Capture the cell that displays the provided text and extract its [X, Y] central coordinate. 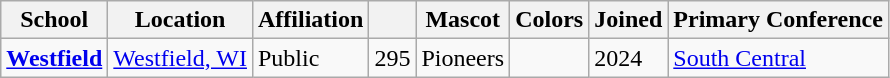
Public [310, 58]
Westfield [54, 58]
Colors [550, 20]
Joined [628, 20]
2024 [628, 58]
School [54, 20]
Location [180, 20]
Mascot [463, 20]
295 [392, 58]
Westfield, WI [180, 58]
Primary Conference [778, 20]
South Central [778, 58]
Pioneers [463, 58]
Affiliation [310, 20]
